Search for the cell housing the specified text and yield its (x, y) center coordinate. 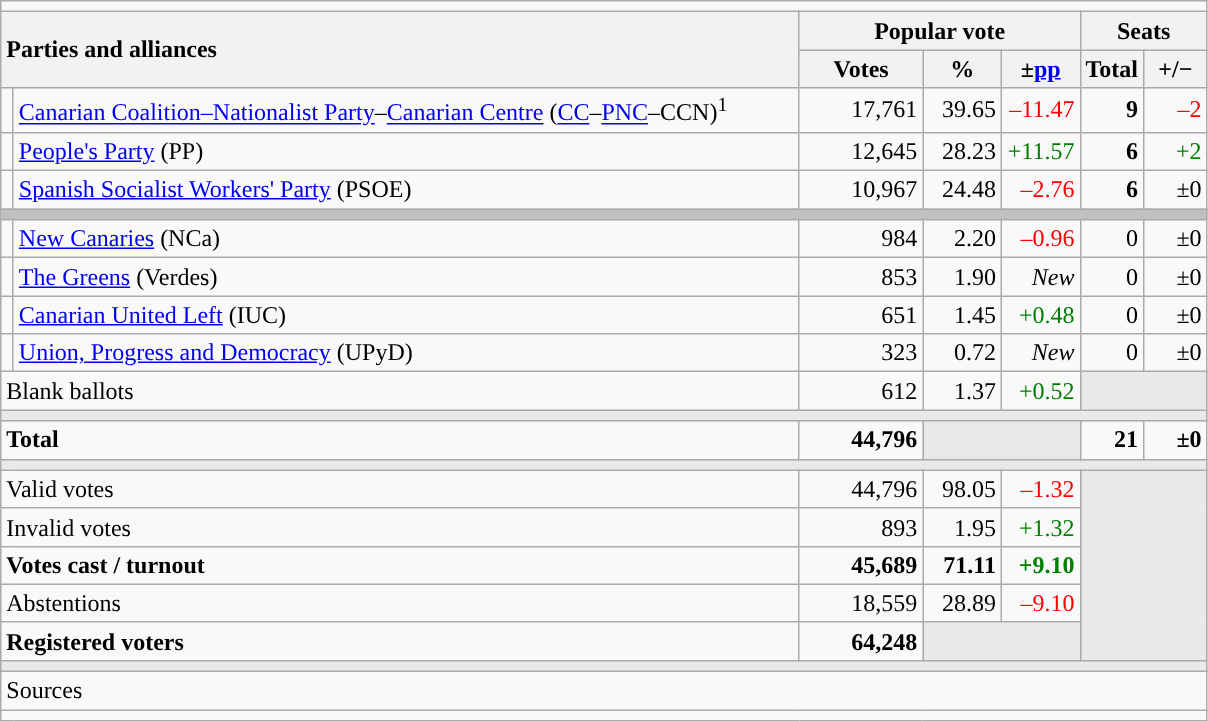
People's Party (PP) (406, 151)
–2 (1176, 110)
–1.32 (1040, 489)
2.20 (962, 239)
10,967 (861, 190)
Sources (604, 691)
Spanish Socialist Workers' Party (PSOE) (406, 190)
% (962, 69)
12,645 (861, 151)
–9.10 (1040, 603)
1.45 (962, 315)
1.90 (962, 277)
Votes (861, 69)
Union, Progress and Democracy (UPyD) (406, 353)
–2.76 (1040, 190)
±pp (1040, 69)
984 (861, 239)
45,689 (861, 565)
Canarian Coalition–Nationalist Party–Canarian Centre (CC–PNC–CCN)1 (406, 110)
+/− (1176, 69)
The Greens (Verdes) (406, 277)
98.05 (962, 489)
+11.57 (1040, 151)
+0.52 (1040, 391)
24.48 (962, 190)
9 (1112, 110)
64,248 (861, 641)
1.37 (962, 391)
Registered voters (400, 641)
612 (861, 391)
853 (861, 277)
New Canaries (NCa) (406, 239)
21 (1112, 440)
893 (861, 527)
Invalid votes (400, 527)
–0.96 (1040, 239)
28.23 (962, 151)
28.89 (962, 603)
Seats (1144, 31)
–11.47 (1040, 110)
Votes cast / turnout (400, 565)
Parties and alliances (400, 50)
+0.48 (1040, 315)
Canarian United Left (IUC) (406, 315)
Popular vote (940, 31)
+1.32 (1040, 527)
17,761 (861, 110)
Valid votes (400, 489)
+9.10 (1040, 565)
Abstentions (400, 603)
39.65 (962, 110)
1.95 (962, 527)
651 (861, 315)
18,559 (861, 603)
0.72 (962, 353)
+2 (1176, 151)
323 (861, 353)
Blank ballots (400, 391)
71.11 (962, 565)
